Capture the cell that displays the provided text and extract its (X, Y) central coordinate. 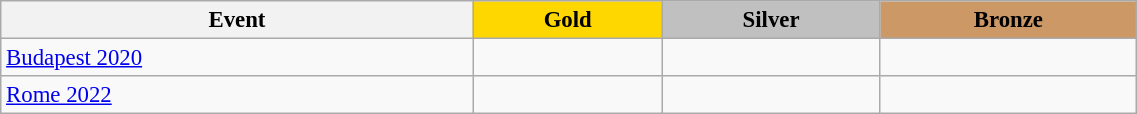
Bronze (1008, 20)
Budapest 2020 (237, 58)
Event (237, 20)
Gold (568, 20)
Rome 2022 (237, 95)
Silver (771, 20)
